For the text-containing cell, return its midpoint in (x, y) coordinate format. 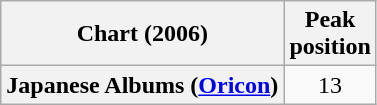
13 (330, 85)
Japanese Albums (Oricon) (142, 85)
Chart (2006) (142, 34)
Peakposition (330, 34)
